Provide the [X, Y] coordinate of the cell's center where the given text is located.  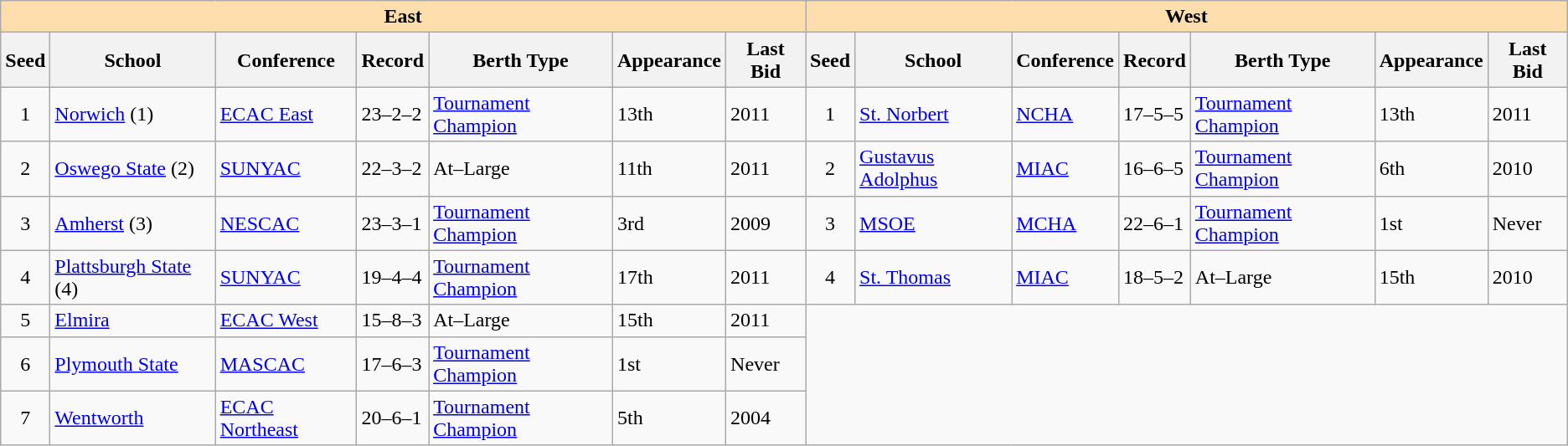
16–6–5 [1155, 169]
Plattsburgh State (4) [132, 278]
ECAC East [286, 114]
Gustavus Adolphus [933, 169]
Plymouth State [132, 363]
23–3–1 [393, 223]
17–6–3 [393, 363]
East [404, 17]
2009 [766, 223]
3rd [668, 223]
Norwich (1) [132, 114]
MSOE [933, 223]
18–5–2 [1155, 278]
West [1187, 17]
NESCAC [286, 223]
17–5–5 [1155, 114]
15–8–3 [393, 320]
22–3–2 [393, 169]
MCHA [1065, 223]
6 [25, 363]
Wentworth [132, 418]
6th [1431, 169]
23–2–2 [393, 114]
St. Thomas [933, 278]
22–6–1 [1155, 223]
5 [25, 320]
5th [668, 418]
St. Norbert [933, 114]
Elmira [132, 320]
7 [25, 418]
11th [668, 169]
19–4–4 [393, 278]
2004 [766, 418]
Oswego State (2) [132, 169]
Amherst (3) [132, 223]
NCHA [1065, 114]
17th [668, 278]
20–6–1 [393, 418]
MASCAC [286, 363]
ECAC Northeast [286, 418]
ECAC West [286, 320]
